Determine the [X, Y] coordinate at the center of the cell enclosing the given text.  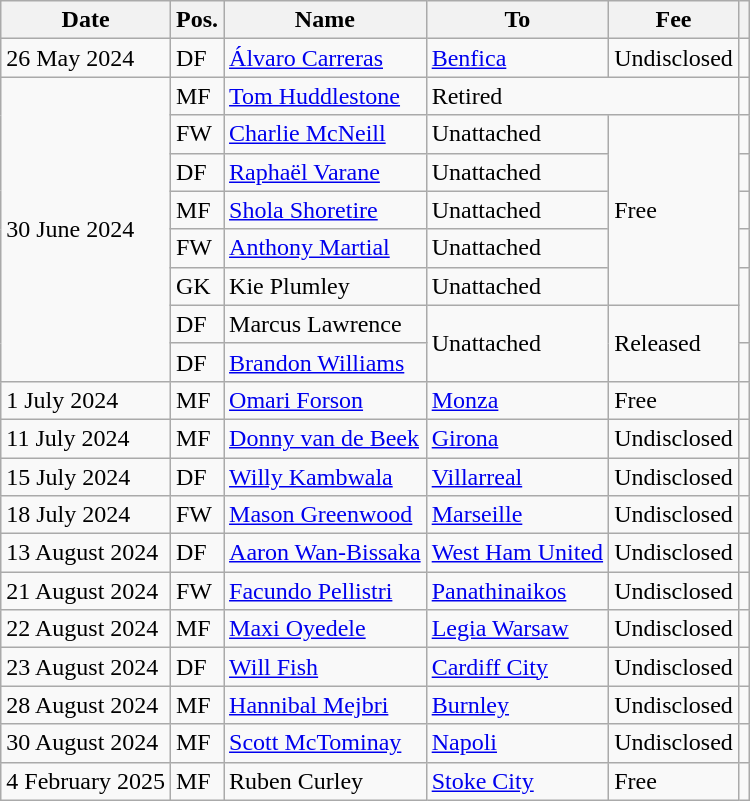
Ruben Curley [326, 781]
Aaron Wan-Bissaka [326, 553]
4 February 2025 [86, 781]
Hannibal Mejbri [326, 705]
1 July 2024 [86, 400]
Maxi Oyedele [326, 629]
Burnley [517, 705]
Napoli [517, 743]
Stoke City [517, 781]
Shola Shoretire [326, 210]
Will Fish [326, 667]
Willy Kambwala [326, 477]
22 August 2024 [86, 629]
Cardiff City [517, 667]
23 August 2024 [86, 667]
GK [196, 286]
13 August 2024 [86, 553]
Raphaël Varane [326, 172]
Girona [517, 438]
Mason Greenwood [326, 515]
30 June 2024 [86, 229]
Benfica [517, 58]
Fee [674, 20]
30 August 2024 [86, 743]
Monza [517, 400]
28 August 2024 [86, 705]
Panathinaikos [517, 591]
11 July 2024 [86, 438]
Charlie McNeill [326, 134]
18 July 2024 [86, 515]
Released [674, 343]
West Ham United [517, 553]
Legia Warsaw [517, 629]
Anthony Martial [326, 248]
15 July 2024 [86, 477]
Scott McTominay [326, 743]
Facundo Pellistri [326, 591]
Álvaro Carreras [326, 58]
To [517, 20]
Tom Huddlestone [326, 96]
Omari Forson [326, 400]
Retired [582, 96]
Villarreal [517, 477]
Brandon Williams [326, 362]
Pos. [196, 20]
Kie Plumley [326, 286]
26 May 2024 [86, 58]
Name [326, 20]
Marcus Lawrence [326, 324]
Donny van de Beek [326, 438]
21 August 2024 [86, 591]
Date [86, 20]
Marseille [517, 515]
